Extract the [x, y] coordinate from the center of the cell holding the provided text.  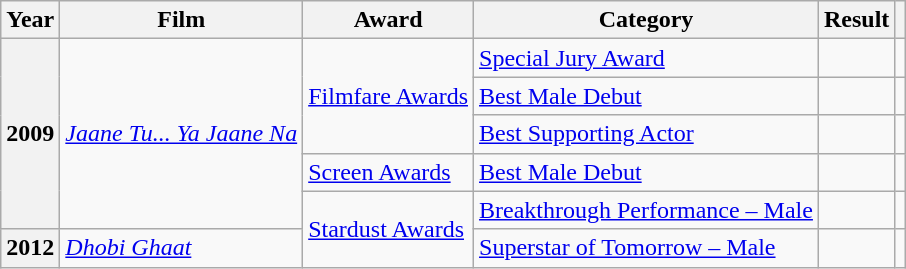
2009 [30, 134]
Stardust Awards [388, 229]
Dhobi Ghaat [182, 248]
Result [856, 20]
Filmfare Awards [388, 96]
Award [388, 20]
Year [30, 20]
Film [182, 20]
Special Jury Award [646, 58]
Breakthrough Performance – Male [646, 210]
Jaane Tu... Ya Jaane Na [182, 134]
Superstar of Tomorrow – Male [646, 248]
Category [646, 20]
Screen Awards [388, 172]
2012 [30, 248]
Best Supporting Actor [646, 134]
